Locate the cell with the specified text and output its (X, Y) center coordinate. 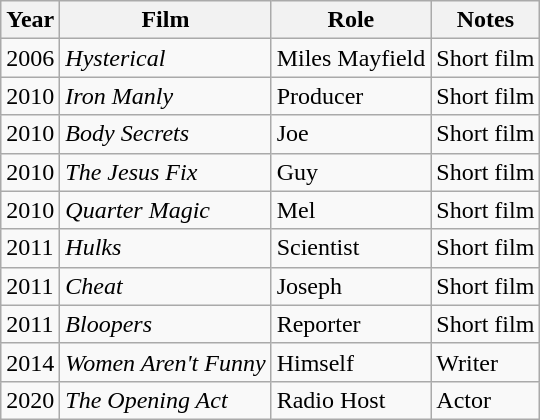
Cheat (166, 286)
Hulks (166, 248)
Quarter Magic (166, 210)
Notes (486, 20)
The Jesus Fix (166, 172)
Hysterical (166, 58)
Reporter (351, 324)
Himself (351, 362)
Guy (351, 172)
Bloopers (166, 324)
Miles Mayfield (351, 58)
Women Aren't Funny (166, 362)
Radio Host (351, 400)
Year (30, 20)
The Opening Act (166, 400)
Joseph (351, 286)
Iron Manly (166, 96)
Role (351, 20)
Scientist (351, 248)
Actor (486, 400)
Body Secrets (166, 134)
Film (166, 20)
Producer (351, 96)
2020 (30, 400)
Writer (486, 362)
2006 (30, 58)
Mel (351, 210)
2014 (30, 362)
Joe (351, 134)
